Identify which cell holds the provided text, then report its (x, y) central coordinate. 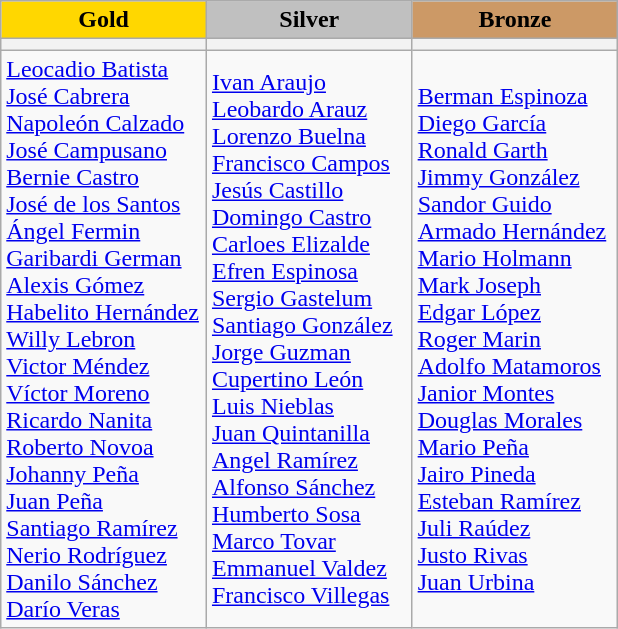
Silver (309, 20)
Bronze (515, 20)
Gold (104, 20)
